Return [x, y] of the center of cell containing provided text 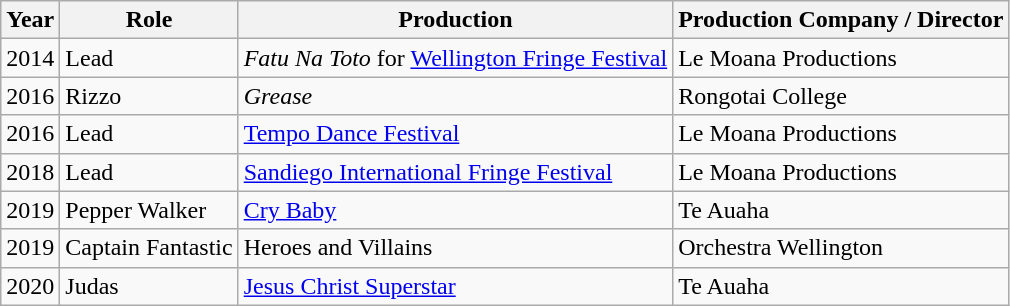
Judas [149, 286]
Captain Fantastic [149, 248]
Rongotai College [841, 96]
Year [30, 20]
Sandiego International Fringe Festival [455, 172]
2018 [30, 172]
Production Company / Director [841, 20]
Production [455, 20]
Tempo Dance Festival [455, 134]
Grease [455, 96]
Role [149, 20]
Fatu Na Toto for Wellington Fringe Festival [455, 58]
Rizzo [149, 96]
2020 [30, 286]
Pepper Walker [149, 210]
Cry Baby [455, 210]
Jesus Christ Superstar [455, 286]
2014 [30, 58]
Orchestra Wellington [841, 248]
Heroes and Villains [455, 248]
